Find where the given text appears and provide that cell's center as [X, Y] coordinate. 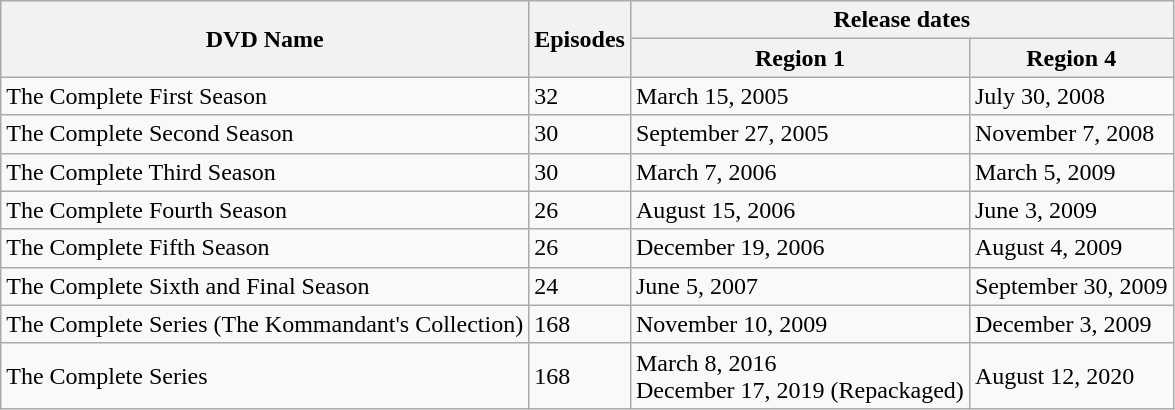
August 4, 2009 [1071, 248]
July 30, 2008 [1071, 96]
24 [580, 286]
32 [580, 96]
The Complete Third Season [265, 172]
December 3, 2009 [1071, 324]
The Complete Fifth Season [265, 248]
August 12, 2020 [1071, 376]
September 27, 2005 [800, 134]
The Complete Series (The Kommandant's Collection) [265, 324]
November 7, 2008 [1071, 134]
September 30, 2009 [1071, 286]
Episodes [580, 39]
August 15, 2006 [800, 210]
The Complete First Season [265, 96]
The Complete Second Season [265, 134]
The Complete Series [265, 376]
The Complete Sixth and Final Season [265, 286]
Release dates [902, 20]
Region 4 [1071, 58]
The Complete Fourth Season [265, 210]
March 8, 2016December 17, 2019 (Repackaged) [800, 376]
June 5, 2007 [800, 286]
March 5, 2009 [1071, 172]
March 15, 2005 [800, 96]
June 3, 2009 [1071, 210]
Region 1 [800, 58]
March 7, 2006 [800, 172]
December 19, 2006 [800, 248]
DVD Name [265, 39]
November 10, 2009 [800, 324]
